Detect which cell encompasses the target text, then output its [X, Y] center coordinate. 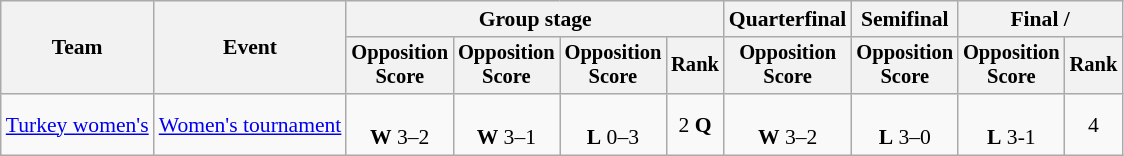
L 0–3 [614, 124]
W 3–1 [506, 124]
Final / [1040, 19]
Quarterfinal [788, 19]
L 3–0 [904, 124]
Team [78, 48]
Semifinal [904, 19]
Turkey women's [78, 124]
Event [250, 48]
Women's tournament [250, 124]
L 3-1 [1012, 124]
4 [1094, 124]
Group stage [534, 19]
2 Q [695, 124]
